From the cell containing the given text, extract its center point as [X, Y] coordinate. 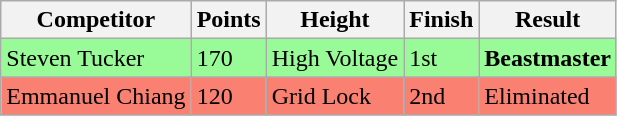
Finish [442, 20]
Beastmaster [548, 58]
Emmanuel Chiang [96, 96]
120 [228, 96]
Competitor [96, 20]
Height [335, 20]
Points [228, 20]
Steven Tucker [96, 58]
Result [548, 20]
170 [228, 58]
Grid Lock [335, 96]
2nd [442, 96]
High Voltage [335, 58]
Eliminated [548, 96]
1st [442, 58]
